Identify which cell holds the provided text, then report its (X, Y) central coordinate. 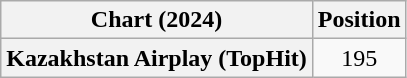
Position (359, 20)
195 (359, 58)
Kazakhstan Airplay (TopHit) (157, 58)
Chart (2024) (157, 20)
